Return the (X, Y) coordinate for the center point of the cell that contains the specified text.  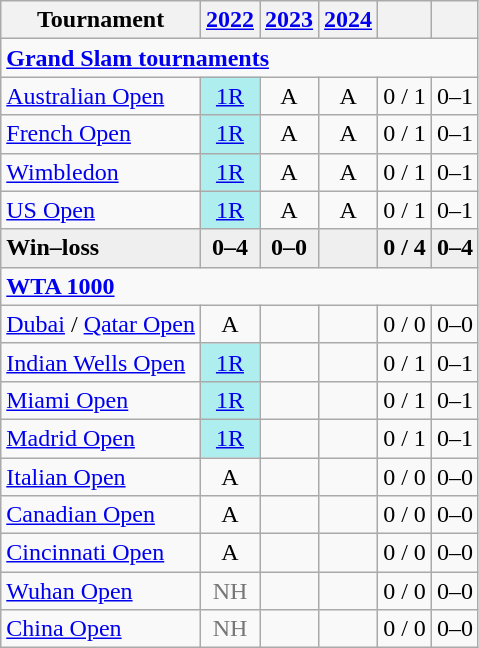
US Open (101, 210)
0 / 4 (405, 248)
Dubai / Qatar Open (101, 324)
Wuhan Open (101, 591)
WTA 1000 (240, 286)
Tournament (101, 20)
Win–loss (101, 248)
China Open (101, 629)
Italian Open (101, 477)
Wimbledon (101, 172)
2022 (230, 20)
French Open (101, 134)
Madrid Open (101, 438)
2024 (348, 20)
Australian Open (101, 96)
2023 (290, 20)
Canadian Open (101, 515)
Miami Open (101, 400)
Cincinnati Open (101, 553)
Indian Wells Open (101, 362)
Grand Slam tournaments (240, 58)
